Provide the (X, Y) coordinate of the cell's center where the given text is located.  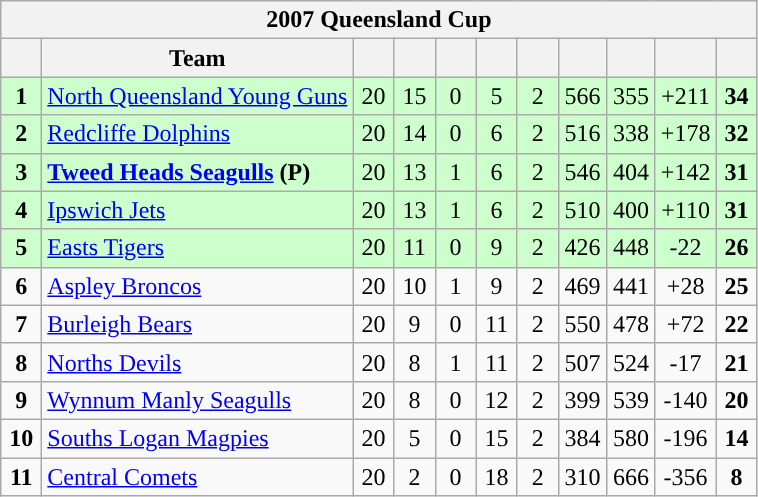
441 (632, 286)
666 (632, 477)
Burleigh Bears (198, 324)
448 (632, 248)
26 (736, 248)
384 (582, 438)
+28 (686, 286)
355 (632, 96)
Redcliffe Dolphins (198, 134)
Ipswich Jets (198, 210)
22 (736, 324)
-22 (686, 248)
310 (582, 477)
Easts Tigers (198, 248)
2007 Queensland Cup (379, 20)
Central Comets (198, 477)
Aspley Broncos (198, 286)
-17 (686, 362)
32 (736, 134)
12 (496, 400)
3 (22, 172)
+211 (686, 96)
Souths Logan Magpies (198, 438)
-196 (686, 438)
338 (632, 134)
400 (632, 210)
Norths Devils (198, 362)
7 (22, 324)
-356 (686, 477)
580 (632, 438)
Tweed Heads Seagulls (P) (198, 172)
539 (632, 400)
-140 (686, 400)
524 (632, 362)
+72 (686, 324)
399 (582, 400)
North Queensland Young Guns (198, 96)
566 (582, 96)
34 (736, 96)
510 (582, 210)
4 (22, 210)
25 (736, 286)
+178 (686, 134)
426 (582, 248)
516 (582, 134)
Team (198, 58)
550 (582, 324)
18 (496, 477)
Wynnum Manly Seagulls (198, 400)
+142 (686, 172)
478 (632, 324)
507 (582, 362)
404 (632, 172)
546 (582, 172)
+110 (686, 210)
469 (582, 286)
21 (736, 362)
